Return the [x, y] coordinate for the center point of the cell that contains the specified text.  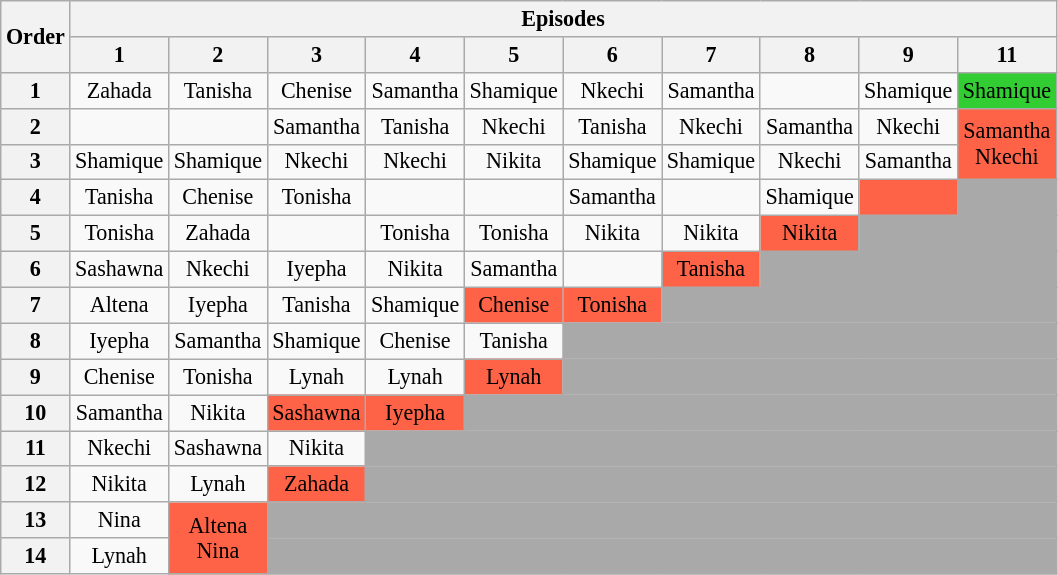
14 [36, 556]
13 [36, 520]
AltenaNina [218, 538]
Episodes [563, 18]
Altena [120, 305]
Nina [120, 520]
SamanthaNkechi [1008, 144]
Order [36, 36]
12 [36, 484]
10 [36, 412]
